From the cell containing the given text, extract its center point as [x, y] coordinate. 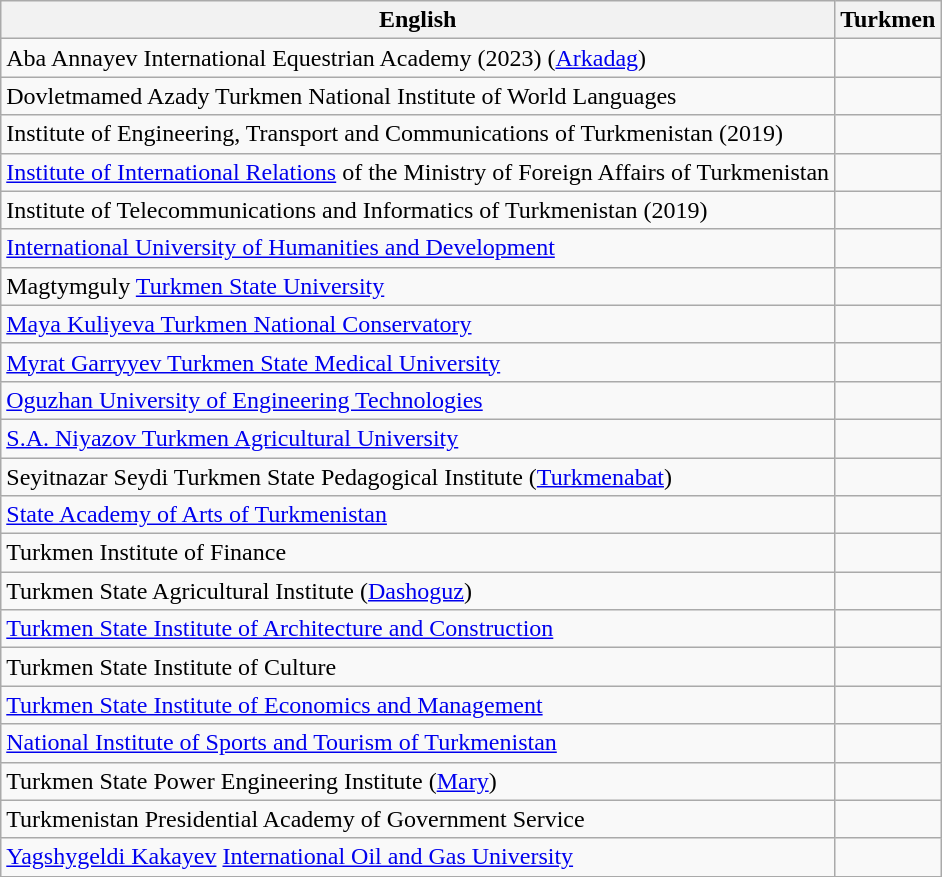
Institute of Engineering, Transport and Communications of Turkmenistan (2019) [418, 134]
National Institute of Sports and Tourism of Turkmenistan [418, 743]
Turkmen State Institute of Culture [418, 667]
Institute of Telecommunications and Informatics of Turkmenistan (2019) [418, 210]
Aba Annayev International Equestrian Academy (2023) (Arkadag) [418, 58]
Turkmen State Agricultural Institute (Dashoguz) [418, 591]
Oguzhan University of Engineering Technologies [418, 400]
Yagshygeldi Kakayev International Oil and Gas University [418, 857]
State Academy of Arts of Turkmenistan [418, 515]
Dovletmamed Azady Turkmen National Institute of World Languages [418, 96]
Magtymguly Turkmen State University [418, 286]
Turkmenistan Presidential Academy of Government Service [418, 819]
Turkmen State Power Engineering Institute (Mary) [418, 781]
S.A. Niyazov Turkmen Agricultural University [418, 438]
Institute of International Relations of the Ministry of Foreign Affairs of Turkmenistan [418, 172]
Turkmen State Institute of Architecture and Construction [418, 629]
Myrat Garryyev Turkmen State Medical University [418, 362]
Turkmen [888, 20]
Maya Kuliyeva Turkmen National Conservatory [418, 324]
Turkmen State Institute of Economics and Management [418, 705]
English [418, 20]
Turkmen Institute of Finance [418, 553]
International University of Humanities and Development [418, 248]
Seyitnazar Seydi Turkmen State Pedagogical Institute (Turkmenabat) [418, 477]
